Pinpoint the cell where the given text exists, returning its [x, y] midpoint coordinate. 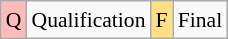
Q [14, 20]
F [162, 20]
Final [200, 20]
Qualification [89, 20]
